Determine the [X, Y] coordinate at the center of the cell enclosing the given text.  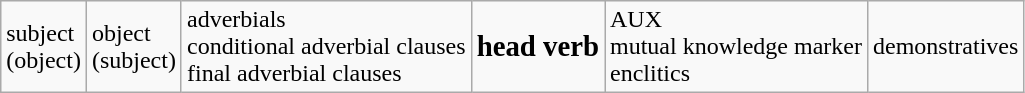
object(subject) [134, 47]
subject(object) [44, 47]
adverbialsconditional adverbial clausesfinal adverbial clauses [326, 47]
head verb [538, 47]
demonstratives [945, 47]
AUXmutual knowledge markerenclitics [736, 47]
